From the cell containing the given text, extract its center point as (X, Y) coordinate. 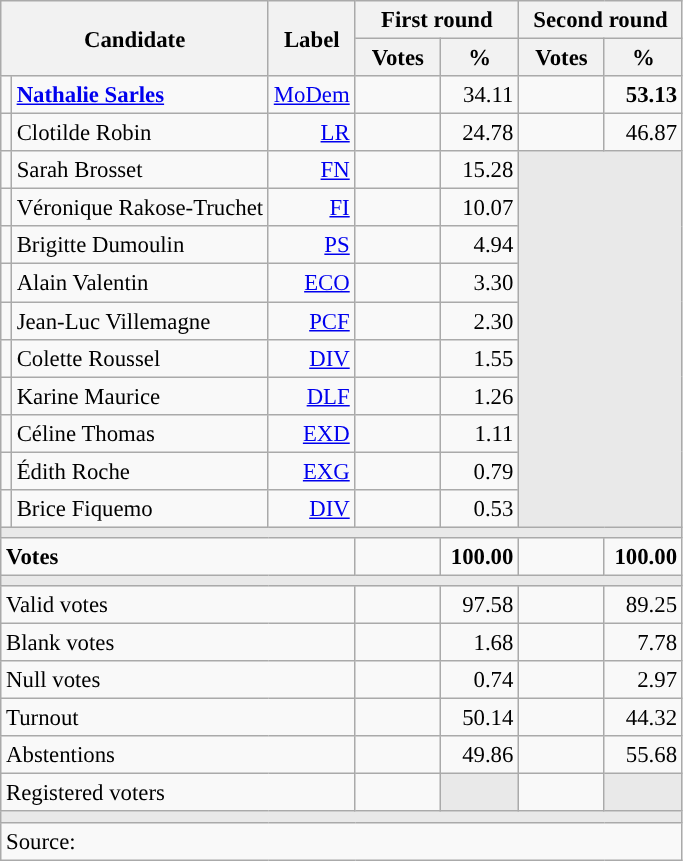
0.53 (480, 509)
Brice Fiquemo (140, 509)
89.25 (643, 605)
First round (437, 20)
Null votes (178, 680)
FI (312, 208)
Registered voters (178, 793)
Blank votes (178, 643)
Abstentions (178, 755)
PCF (312, 321)
PS (312, 245)
DLF (312, 396)
50.14 (480, 718)
Karine Maurice (140, 396)
15.28 (480, 170)
1.55 (480, 358)
Nathalie Sarles (140, 95)
Édith Roche (140, 471)
Turnout (178, 718)
3.30 (480, 283)
EXD (312, 433)
EXG (312, 471)
Candidate (135, 38)
49.86 (480, 755)
55.68 (643, 755)
Jean-Luc Villemagne (140, 321)
Source: (342, 841)
2.30 (480, 321)
7.78 (643, 643)
Véronique Rakose-Truchet (140, 208)
97.58 (480, 605)
46.87 (643, 133)
Second round (601, 20)
1.11 (480, 433)
Valid votes (178, 605)
Alain Valentin (140, 283)
FN (312, 170)
Sarah Brosset (140, 170)
2.97 (643, 680)
4.94 (480, 245)
Brigitte Dumoulin (140, 245)
44.32 (643, 718)
0.79 (480, 471)
LR (312, 133)
Clotilde Robin (140, 133)
MoDem (312, 95)
10.07 (480, 208)
1.68 (480, 643)
ECO (312, 283)
Label (312, 38)
Colette Roussel (140, 358)
24.78 (480, 133)
53.13 (643, 95)
1.26 (480, 396)
0.74 (480, 680)
Céline Thomas (140, 433)
34.11 (480, 95)
